Return [X, Y] of the center of cell containing provided text 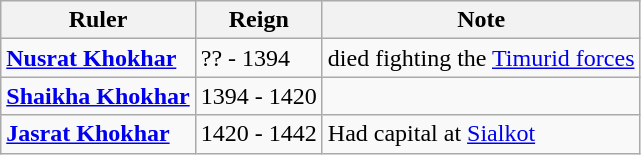
Jasrat Khokhar [98, 134]
1420 - 1442 [258, 134]
Nusrat Khokhar [98, 58]
Shaikha Khokhar [98, 96]
Reign [258, 20]
Ruler [98, 20]
died fighting the Timurid forces [481, 58]
?? ‐ 1394 [258, 58]
1394 - 1420 [258, 96]
Note [481, 20]
Had capital at Sialkot [481, 134]
